For the text-containing cell, return its midpoint in (X, Y) coordinate format. 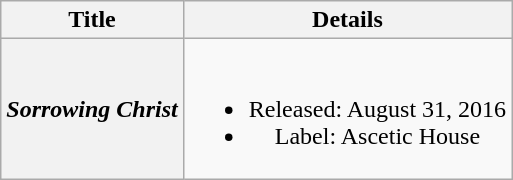
Sorrowing Christ (92, 109)
Released: August 31, 2016Label: Ascetic House (347, 109)
Details (347, 20)
Title (92, 20)
